Capture the cell that displays the provided text and extract its (x, y) central coordinate. 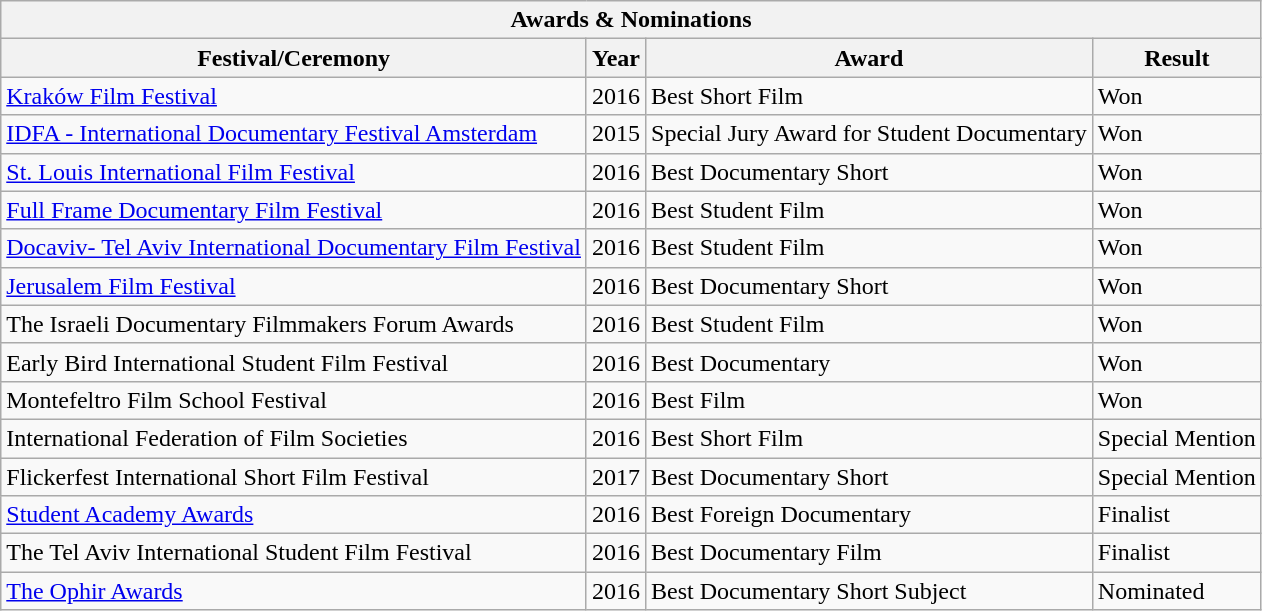
St. Louis International Film Festival (294, 172)
The Ophir Awards (294, 591)
2017 (616, 477)
Kraków Film Festival (294, 96)
Best Documentary Film (870, 553)
Award (870, 58)
Best Film (870, 400)
International Federation of Film Societies (294, 438)
2015 (616, 134)
Year (616, 58)
Jerusalem Film Festival (294, 286)
Early Bird International Student Film Festival (294, 362)
The Israeli Documentary Filmmakers Forum Awards (294, 324)
Full Frame Documentary Film Festival (294, 210)
Docaviv- Tel Aviv International Documentary Film Festival (294, 248)
Special Jury Award for Student Documentary (870, 134)
Result (1176, 58)
Best Foreign Documentary (870, 515)
Best Documentary (870, 362)
Festival/Ceremony (294, 58)
The Tel Aviv International Student Film Festival (294, 553)
Montefeltro Film School Festival (294, 400)
Student Academy Awards (294, 515)
Nominated (1176, 591)
Awards & Nominations (632, 20)
Best Documentary Short Subject (870, 591)
IDFA - International Documentary Festival Amsterdam (294, 134)
Flickerfest International Short Film Festival (294, 477)
